Detect which cell encompasses the target text, then output its (x, y) center coordinate. 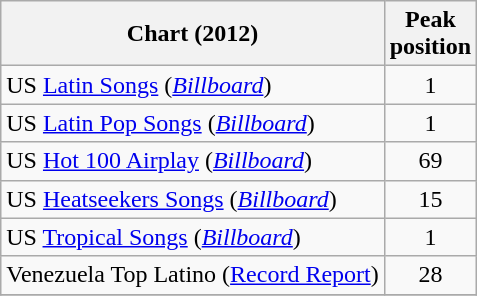
Chart (2012) (192, 34)
US Hot 100 Airplay (Billboard) (192, 161)
Venezuela Top Latino (Record Report) (192, 275)
US Tropical Songs (Billboard) (192, 237)
69 (430, 161)
28 (430, 275)
15 (430, 199)
Peakposition (430, 34)
US Latin Pop Songs (Billboard) (192, 123)
US Heatseekers Songs (Billboard) (192, 199)
US Latin Songs (Billboard) (192, 85)
